Scan for the cell matching the given text and deliver its [x, y] coordinate at center. 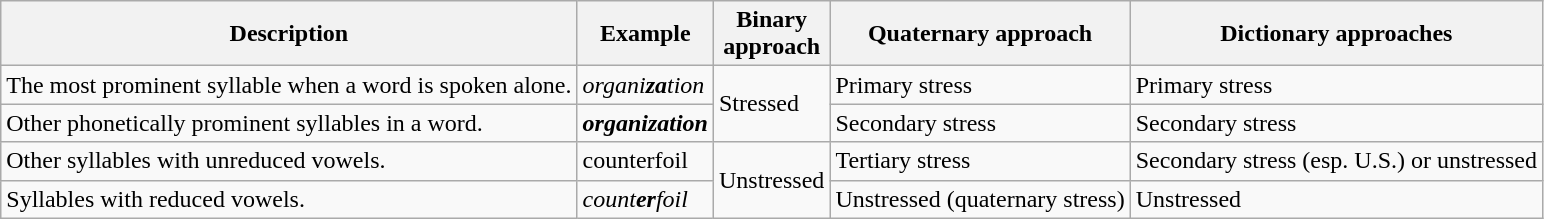
Other syllables with unreduced vowels. [289, 161]
Description [289, 34]
Syllables with reduced vowels. [289, 199]
Binaryapproach [771, 34]
Dictionary approaches [1336, 34]
Example [645, 34]
Quaternary approach [980, 34]
Other phonetically prominent syllables in a word. [289, 123]
Stressed [771, 104]
Secondary stress (esp. U.S.) or unstressed [1336, 161]
Tertiary stress [980, 161]
The most prominent syllable when a word is spoken alone. [289, 85]
Unstressed (quaternary stress) [980, 199]
